Pinpoint the cell where the given text exists, returning its [X, Y] midpoint coordinate. 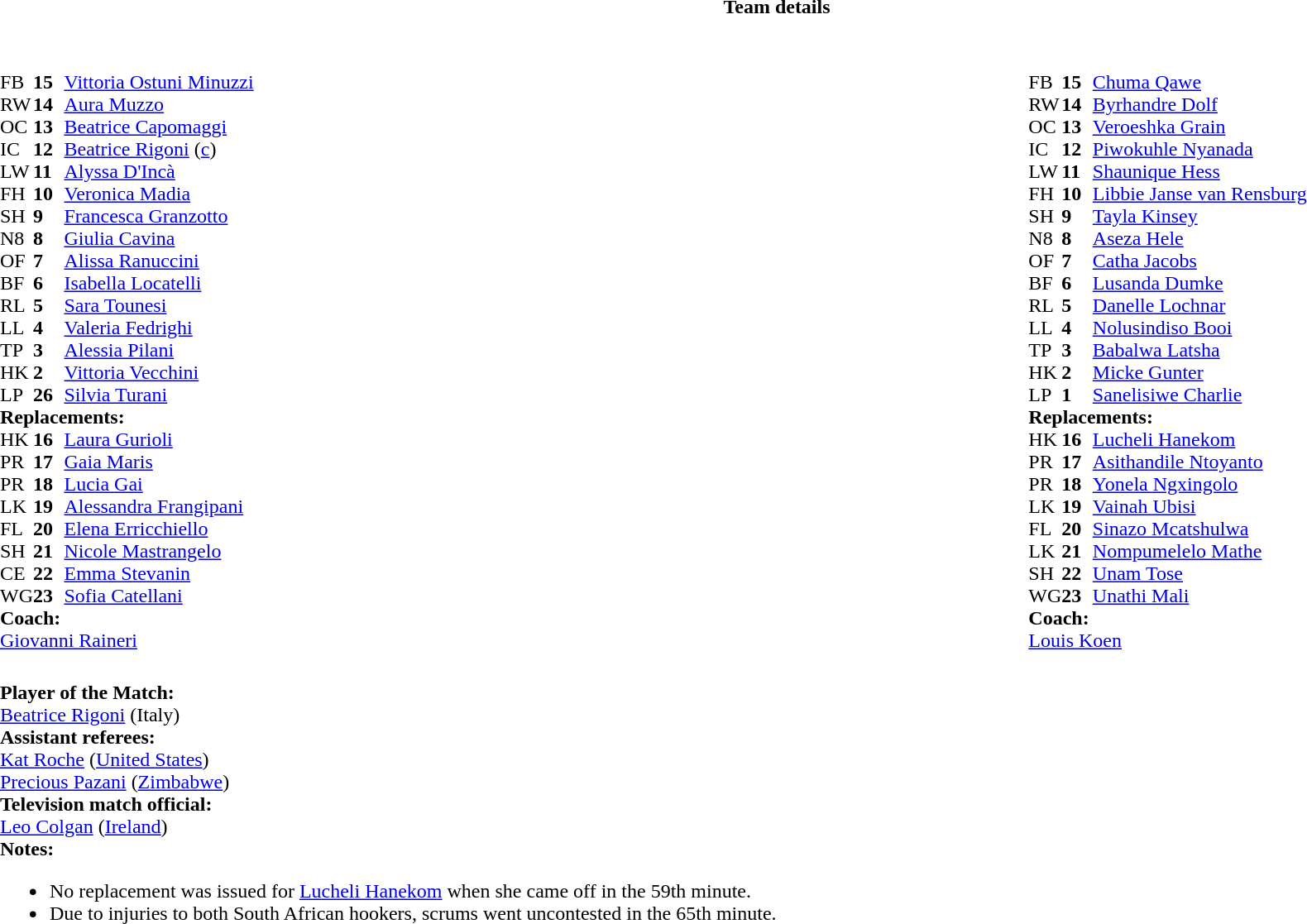
Chuma Qawe [1199, 83]
Sanelisiwe Charlie [1199, 395]
Veronica Madia [159, 194]
Babalwa Latsha [1199, 351]
Silvia Turani [159, 395]
Alessia Pilani [159, 351]
Lusanda Dumke [1199, 283]
Sara Tounesi [159, 306]
Shaunique Hess [1199, 172]
CE [17, 574]
Micke Gunter [1199, 372]
Vittoria Vecchini [159, 372]
Beatrice Capomaggi [159, 127]
Giulia Cavina [159, 238]
Lucheli Hanekom [1199, 440]
Aseza Hele [1199, 238]
Laura Gurioli [159, 440]
Veroeshka Grain [1199, 127]
Isabella Locatelli [159, 283]
Nompumelelo Mathe [1199, 551]
Emma Stevanin [159, 574]
Piwokuhle Nyanada [1199, 149]
Valeria Fedrighi [159, 328]
Alissa Ranuccini [159, 261]
Gaia Maris [159, 462]
Sofia Catellani [159, 596]
Vainah Ubisi [1199, 506]
Unam Tose [1199, 574]
Sinazo Mcatshulwa [1199, 529]
Danelle Lochnar [1199, 306]
Libbie Janse van Rensburg [1199, 194]
Byrhandre Dolf [1199, 104]
Elena Erricchiello [159, 529]
Alessandra Frangipani [159, 506]
Alyssa D'Incà [159, 172]
Unathi Mali [1199, 596]
Tayla Kinsey [1199, 217]
Louis Koen [1167, 640]
Beatrice Rigoni (c) [159, 149]
Aura Muzzo [159, 104]
Giovanni Raineri [127, 640]
Nolusindiso Booi [1199, 328]
Vittoria Ostuni Minuzzi [159, 83]
Catha Jacobs [1199, 261]
Francesca Granzotto [159, 217]
1 [1077, 395]
Lucia Gai [159, 485]
26 [49, 395]
Nicole Mastrangelo [159, 551]
Asithandile Ntoyanto [1199, 462]
Yonela Ngxingolo [1199, 485]
